From the cell containing the given text, extract its center point as [X, Y] coordinate. 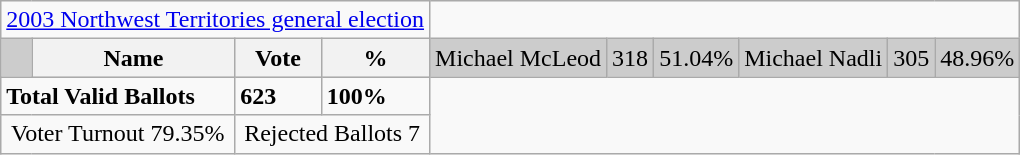
623 [278, 96]
Voter Turnout 79.35% [118, 134]
Vote [278, 58]
Michael McLeod [518, 58]
Michael Nadli [814, 58]
2003 Northwest Territories general election [216, 20]
51.04% [696, 58]
Rejected Ballots 7 [332, 134]
100% [375, 96]
305 [912, 58]
48.96% [978, 58]
318 [630, 58]
Total Valid Ballots [118, 96]
Name [133, 58]
% [375, 58]
